Output the [X, Y] coordinate of the center of the cell containing the given text.  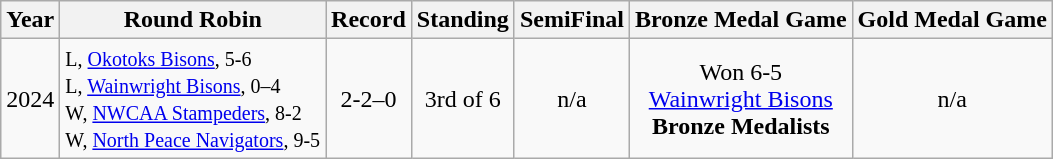
Standing [462, 20]
SemiFinal [572, 20]
Round Robin [193, 20]
Gold Medal Game [952, 20]
L, Okotoks Bisons, 5-6L, Wainwright Bisons, 0–4W, NWCAA Stampeders, 8-2W, North Peace Navigators, 9-5 [193, 98]
Record [369, 20]
Bronze Medal Game [740, 20]
Won 6-5Wainwright BisonsBronze Medalists [740, 98]
3rd of 6 [462, 98]
Year [30, 20]
2024 [30, 98]
2-2–0 [369, 98]
